Capture the cell that displays the provided text and extract its (X, Y) central coordinate. 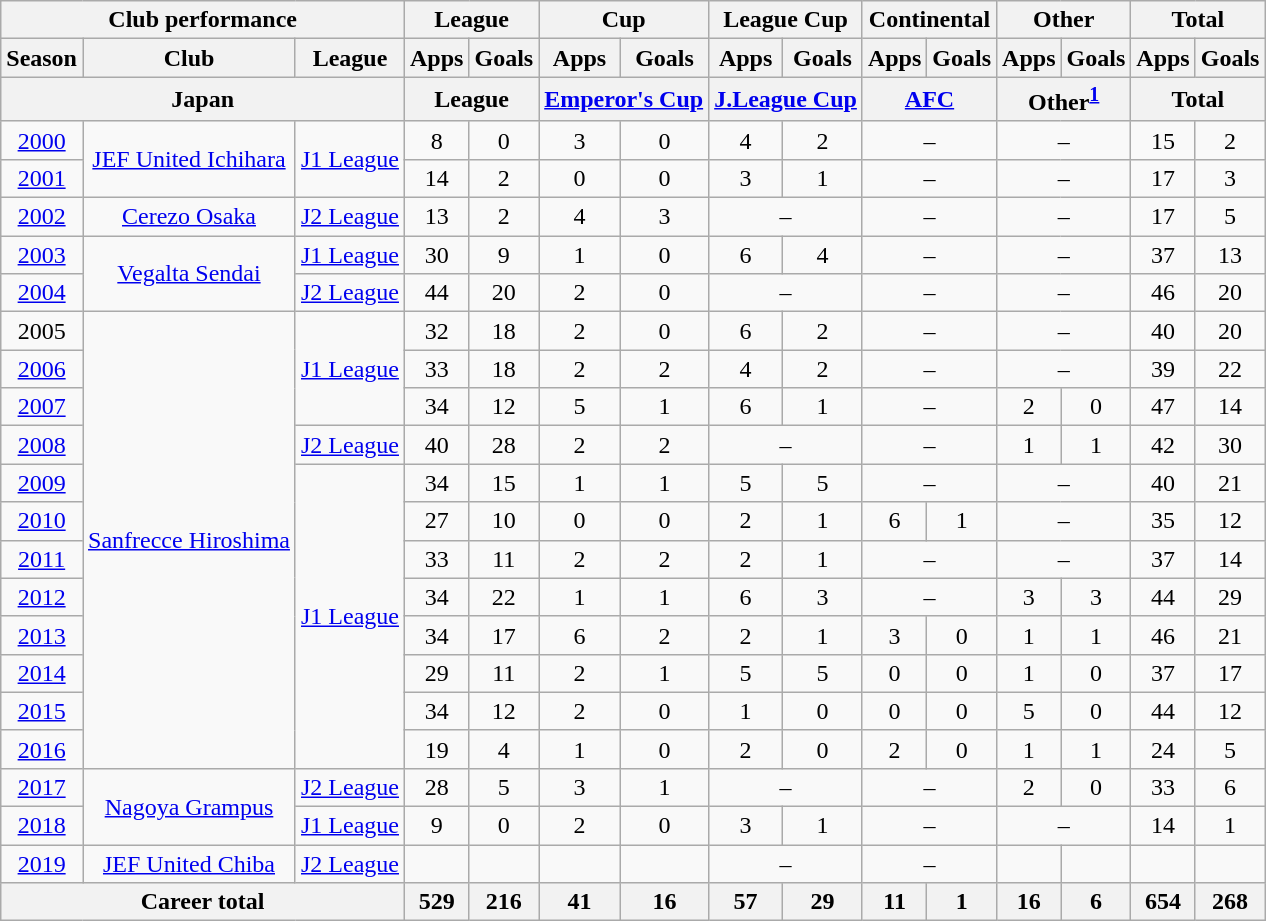
Emperor's Cup (624, 100)
AFC (929, 100)
529 (437, 902)
Career total (203, 902)
2007 (42, 407)
JEF United Chiba (188, 864)
JEF United Ichihara (188, 159)
2014 (42, 673)
2000 (42, 140)
2006 (42, 369)
Other (1064, 20)
57 (746, 902)
39 (1163, 369)
Nagoya Grampus (188, 806)
2009 (42, 483)
27 (437, 521)
2005 (42, 331)
J.League Cup (786, 100)
216 (504, 902)
268 (1230, 902)
2001 (42, 178)
41 (580, 902)
10 (504, 521)
32 (437, 331)
19 (437, 749)
Cup (624, 20)
2015 (42, 711)
24 (1163, 749)
Japan (203, 100)
Other1 (1064, 100)
2004 (42, 293)
2008 (42, 445)
35 (1163, 521)
League Cup (786, 20)
2013 (42, 635)
2017 (42, 787)
8 (437, 140)
42 (1163, 445)
2003 (42, 255)
Season (42, 58)
2012 (42, 597)
Club performance (203, 20)
Sanfrecce Hiroshima (188, 540)
Vegalta Sendai (188, 274)
2010 (42, 521)
2018 (42, 826)
47 (1163, 407)
2019 (42, 864)
Club (188, 58)
2016 (42, 749)
Continental (929, 20)
2002 (42, 217)
654 (1163, 902)
Cerezo Osaka (188, 217)
2011 (42, 559)
